Find where the given text appears and provide that cell's center as (X, Y) coordinate. 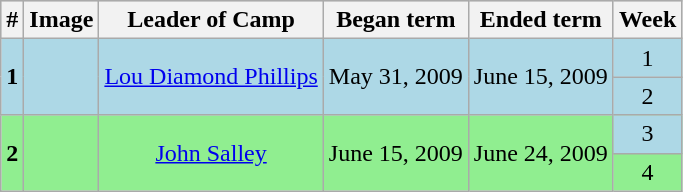
May 31, 2009 (396, 77)
# (12, 20)
Began term (396, 20)
3 (647, 134)
Ended term (540, 20)
June 24, 2009 (540, 153)
Week (647, 20)
Lou Diamond Phillips (211, 77)
4 (647, 172)
John Salley (211, 153)
Image (62, 20)
Leader of Camp (211, 20)
